For the text-containing cell, return its midpoint in (X, Y) coordinate format. 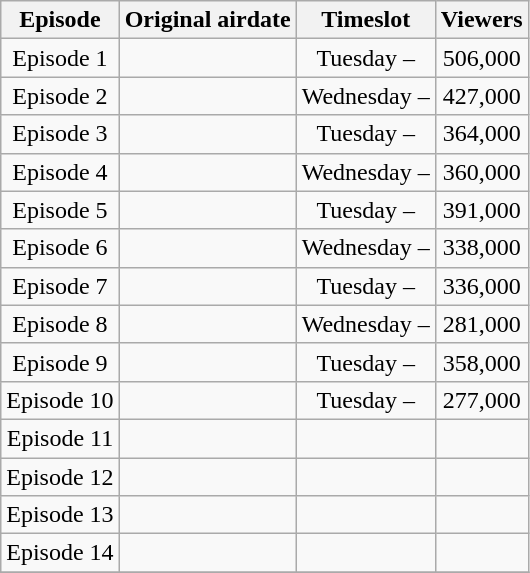
Episode 14 (60, 553)
Episode 6 (60, 248)
Original airdate (208, 20)
Episode 5 (60, 210)
281,000 (482, 324)
Episode 10 (60, 400)
Episode 1 (60, 58)
427,000 (482, 96)
Episode 4 (60, 172)
Episode 9 (60, 362)
336,000 (482, 286)
358,000 (482, 362)
Viewers (482, 20)
364,000 (482, 134)
360,000 (482, 172)
277,000 (482, 400)
Episode (60, 20)
Episode 8 (60, 324)
338,000 (482, 248)
Episode 11 (60, 438)
391,000 (482, 210)
Episode 7 (60, 286)
Timeslot (366, 20)
506,000 (482, 58)
Episode 2 (60, 96)
Episode 13 (60, 515)
Episode 12 (60, 477)
Episode 3 (60, 134)
